Provide the [X, Y] coordinate of the cell's center where the given text is located.  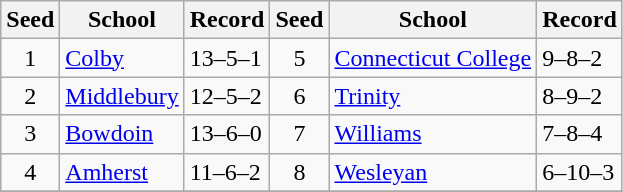
13–5–1 [227, 58]
Connecticut College [433, 58]
6–10–3 [580, 172]
Wesleyan [433, 172]
1 [30, 58]
Williams [433, 134]
3 [30, 134]
7 [300, 134]
7–8–4 [580, 134]
6 [300, 96]
Trinity [433, 96]
8–9–2 [580, 96]
5 [300, 58]
8 [300, 172]
4 [30, 172]
Middlebury [122, 96]
Colby [122, 58]
Bowdoin [122, 134]
Amherst [122, 172]
13–6–0 [227, 134]
2 [30, 96]
12–5–2 [227, 96]
9–8–2 [580, 58]
11–6–2 [227, 172]
